Determine the (x, y) coordinate at the center of the cell enclosing the given text.  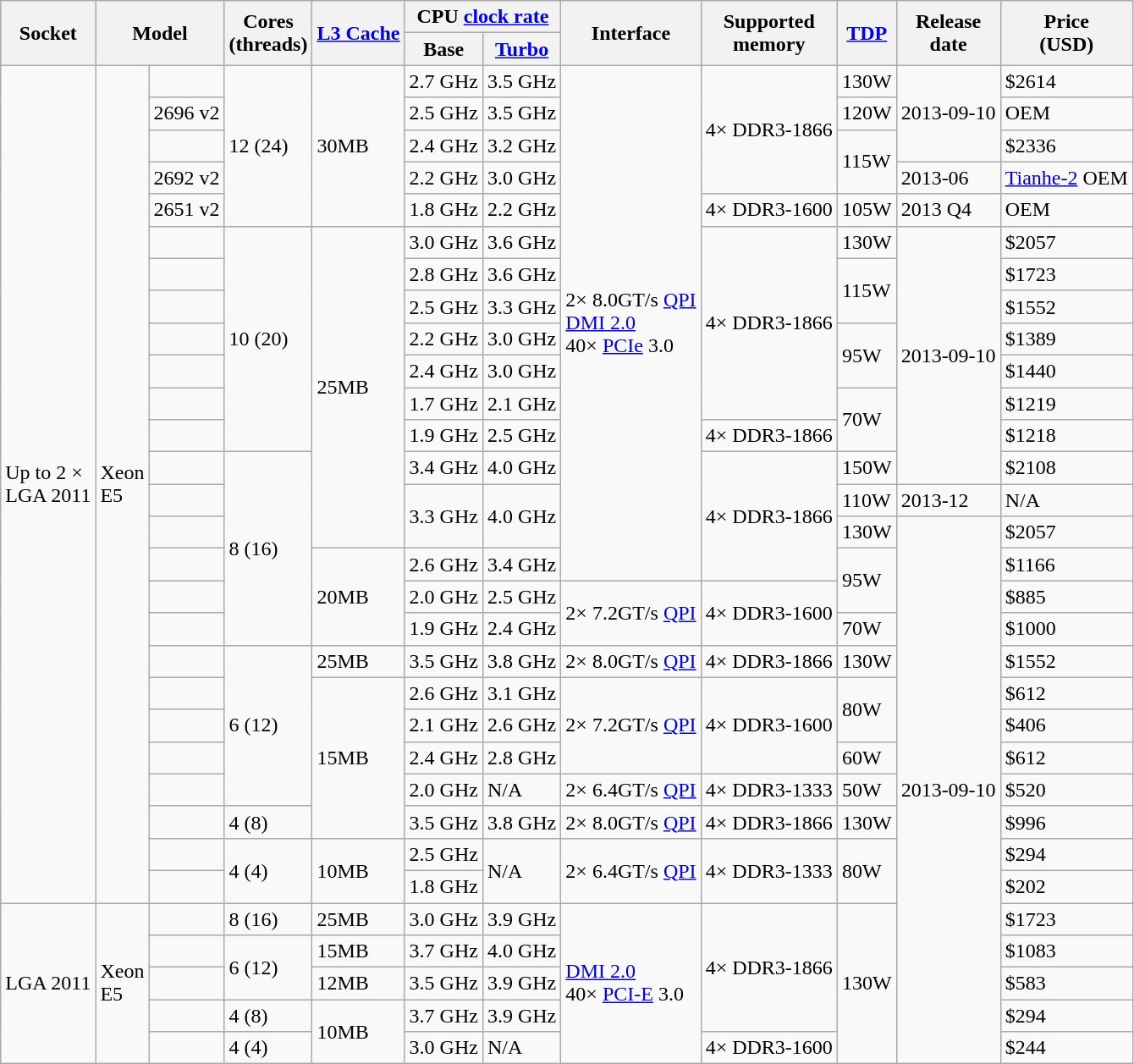
DMI 2.040× PCI-E 3.0 (631, 983)
$885 (1066, 597)
2013-12 (948, 500)
$2108 (1066, 468)
Model (160, 33)
2013 Q4 (948, 210)
Base (443, 49)
2013-06 (948, 178)
LGA 2011 (48, 983)
3.2 GHz (521, 146)
30MB (359, 146)
$1000 (1066, 629)
$244 (1066, 1048)
150W (867, 468)
$2614 (1066, 81)
Up to 2 ×LGA 2011 (48, 484)
L3 Cache (359, 33)
12 (24) (268, 146)
CPU clock rate (482, 17)
50W (867, 790)
$1219 (1066, 404)
Releasedate (948, 33)
120W (867, 113)
1.7 GHz (443, 404)
105W (867, 210)
$1440 (1066, 371)
2692 v2 (186, 178)
20MB (359, 597)
$1083 (1066, 951)
3.1 GHz (521, 693)
Supportedmemory (768, 33)
110W (867, 500)
$2336 (1066, 146)
$202 (1066, 886)
2× 8.0GT/s QPIDMI 2.040× PCIe 3.0 (631, 323)
60W (867, 758)
$1166 (1066, 565)
Cores(threads) (268, 33)
$520 (1066, 790)
Price(USD) (1066, 33)
2651 v2 (186, 210)
$1389 (1066, 339)
12MB (359, 984)
10 (20) (268, 339)
Socket (48, 33)
$583 (1066, 984)
$996 (1066, 822)
$1218 (1066, 436)
Turbo (521, 49)
2.7 GHz (443, 81)
Interface (631, 33)
2696 v2 (186, 113)
TDP (867, 33)
Tianhe-2 OEM (1066, 178)
$406 (1066, 725)
